Return the (X, Y) coordinate for the center point of the cell that contains the specified text.  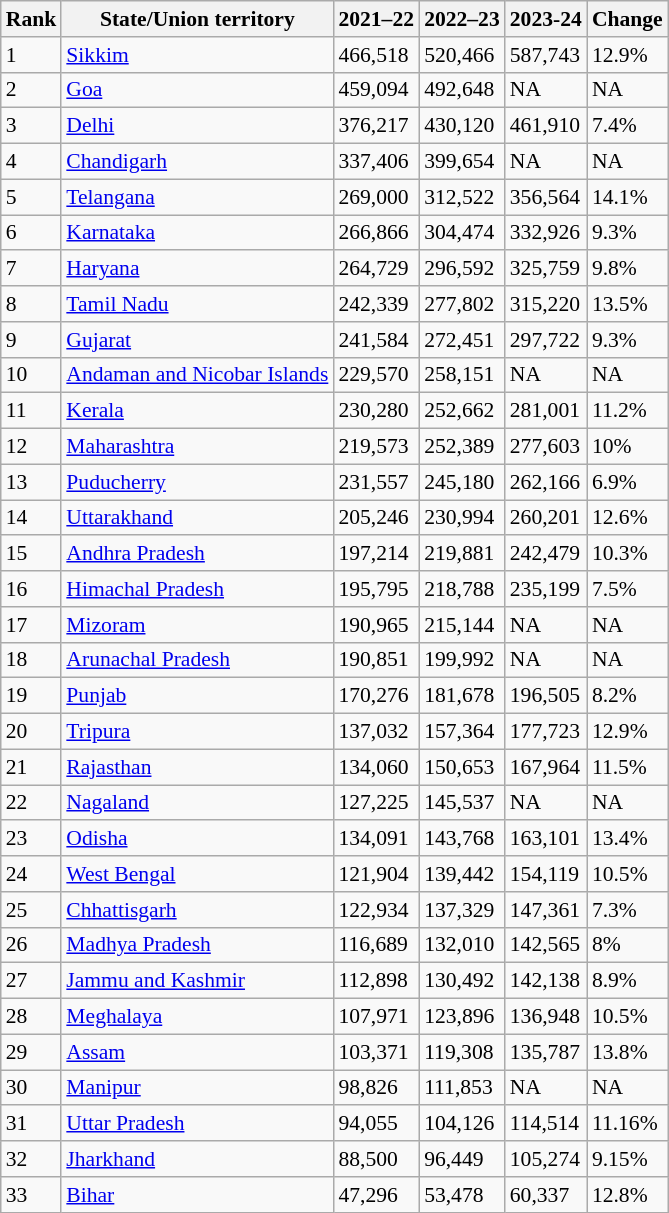
466,518 (376, 55)
14 (32, 518)
11.16% (628, 1124)
31 (32, 1124)
Madhya Pradesh (197, 945)
14.1% (628, 197)
Sikkim (197, 55)
229,570 (376, 375)
266,866 (376, 233)
170,276 (376, 696)
22 (32, 803)
Chhattisgarh (197, 910)
Bihar (197, 1195)
13.5% (628, 304)
147,361 (546, 910)
167,964 (546, 767)
245,180 (462, 482)
9.15% (628, 1159)
Delhi (197, 126)
134,091 (376, 839)
122,934 (376, 910)
231,557 (376, 482)
Andhra Pradesh (197, 554)
2021–22 (376, 19)
142,565 (546, 945)
7 (32, 269)
12.6% (628, 518)
8.9% (628, 981)
112,898 (376, 981)
196,505 (546, 696)
134,060 (376, 767)
312,522 (462, 197)
219,881 (462, 554)
9 (32, 340)
1 (32, 55)
West Bengal (197, 874)
Uttar Pradesh (197, 1124)
281,001 (546, 411)
10% (628, 447)
Telangana (197, 197)
242,339 (376, 304)
15 (32, 554)
Assam (197, 1052)
Andaman and Nicobar Islands (197, 375)
107,971 (376, 1017)
Jharkhand (197, 1159)
139,442 (462, 874)
33 (32, 1195)
277,603 (546, 447)
137,329 (462, 910)
Jammu and Kashmir (197, 981)
163,101 (546, 839)
24 (32, 874)
315,220 (546, 304)
Mizoram (197, 625)
96,449 (462, 1159)
260,201 (546, 518)
30 (32, 1088)
145,537 (462, 803)
258,151 (462, 375)
430,120 (462, 126)
7.4% (628, 126)
264,729 (376, 269)
105,274 (546, 1159)
150,653 (462, 767)
Rajasthan (197, 767)
Puducherry (197, 482)
132,010 (462, 945)
5 (32, 197)
Uttarakhand (197, 518)
325,759 (546, 269)
492,648 (462, 90)
297,722 (546, 340)
8% (628, 945)
190,851 (376, 660)
94,055 (376, 1124)
88,500 (376, 1159)
98,826 (376, 1088)
195,795 (376, 589)
262,166 (546, 482)
2023-24 (546, 19)
399,654 (462, 162)
8 (32, 304)
Arunachal Pradesh (197, 660)
337,406 (376, 162)
252,662 (462, 411)
520,466 (462, 55)
21 (32, 767)
181,678 (462, 696)
11.5% (628, 767)
23 (32, 839)
143,768 (462, 839)
218,788 (462, 589)
154,119 (546, 874)
242,479 (546, 554)
Meghalaya (197, 1017)
461,910 (546, 126)
111,853 (462, 1088)
269,000 (376, 197)
2022–23 (462, 19)
12.8% (628, 1195)
587,743 (546, 55)
11 (32, 411)
7.3% (628, 910)
157,364 (462, 732)
17 (32, 625)
190,965 (376, 625)
235,199 (546, 589)
State/Union territory (197, 19)
Tripura (197, 732)
104,126 (462, 1124)
Chandigarh (197, 162)
230,994 (462, 518)
215,144 (462, 625)
137,032 (376, 732)
Punjab (197, 696)
Maharashtra (197, 447)
119,308 (462, 1052)
219,573 (376, 447)
304,474 (462, 233)
177,723 (546, 732)
13 (32, 482)
Nagaland (197, 803)
32 (32, 1159)
4 (32, 162)
199,992 (462, 660)
103,371 (376, 1052)
230,280 (376, 411)
130,492 (462, 981)
Manipur (197, 1088)
8.2% (628, 696)
29 (32, 1052)
53,478 (462, 1195)
356,564 (546, 197)
12 (32, 447)
136,948 (546, 1017)
Odisha (197, 839)
114,514 (546, 1124)
6.9% (628, 482)
7.5% (628, 589)
205,246 (376, 518)
241,584 (376, 340)
10.3% (628, 554)
459,094 (376, 90)
277,802 (462, 304)
296,592 (462, 269)
27 (32, 981)
Karnataka (197, 233)
Goa (197, 90)
13.8% (628, 1052)
376,217 (376, 126)
3 (32, 126)
Kerala (197, 411)
116,689 (376, 945)
252,389 (462, 447)
16 (32, 589)
Rank (32, 19)
123,896 (462, 1017)
47,296 (376, 1195)
18 (32, 660)
6 (32, 233)
10 (32, 375)
25 (32, 910)
60,337 (546, 1195)
Haryana (197, 269)
2 (32, 90)
9.8% (628, 269)
135,787 (546, 1052)
13.4% (628, 839)
272,451 (462, 340)
28 (32, 1017)
11.2% (628, 411)
20 (32, 732)
26 (32, 945)
Tamil Nadu (197, 304)
Change (628, 19)
Gujarat (197, 340)
197,214 (376, 554)
142,138 (546, 981)
19 (32, 696)
127,225 (376, 803)
121,904 (376, 874)
332,926 (546, 233)
Himachal Pradesh (197, 589)
